Locate the cell with the specified text and output its [x, y] center coordinate. 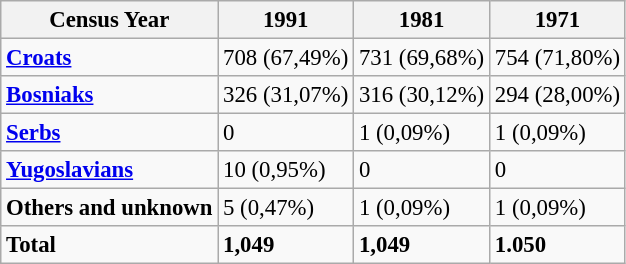
294 (28,00%) [558, 95]
708 (67,49%) [286, 58]
5 (0,47%) [286, 208]
1981 [422, 20]
Croats [110, 58]
731 (69,68%) [422, 58]
Total [110, 245]
1.050 [558, 245]
754 (71,80%) [558, 58]
Serbs [110, 133]
Bosniaks [110, 95]
Others and unknown [110, 208]
10 (0,95%) [286, 170]
326 (31,07%) [286, 95]
1971 [558, 20]
316 (30,12%) [422, 95]
1991 [286, 20]
Census Year [110, 20]
Yugoslavians [110, 170]
